Capture the cell that displays the provided text and extract its [x, y] central coordinate. 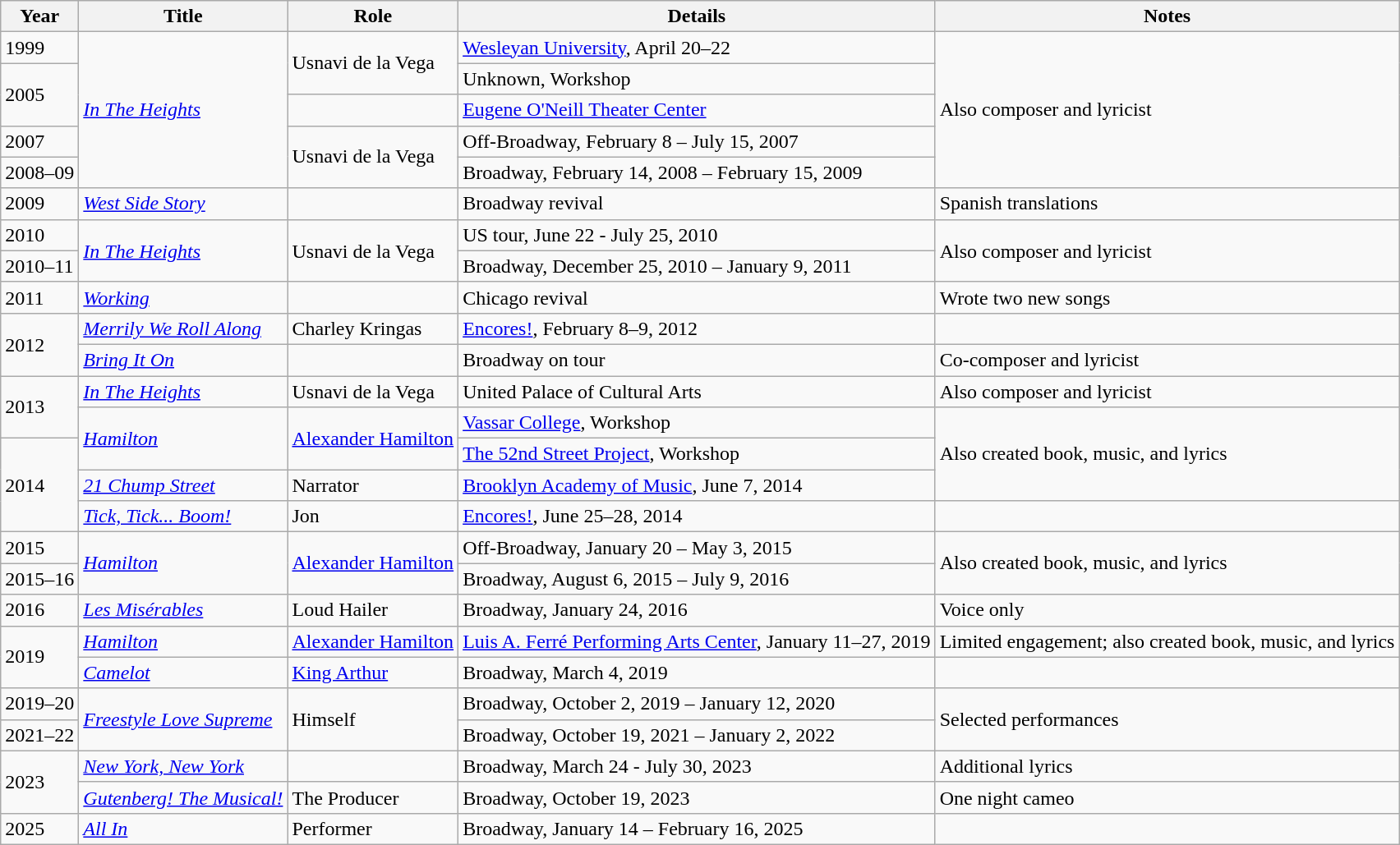
Chicago revival [697, 297]
2010 [39, 235]
2010–11 [39, 266]
Loud Hailer [373, 610]
Spanish translations [1167, 204]
One night cameo [1167, 797]
US tour, June 22 - July 25, 2010 [697, 235]
2011 [39, 297]
Les Misérables [183, 610]
2014 [39, 485]
Vassar College, Workshop [697, 423]
2016 [39, 610]
Year [39, 16]
Off-Broadway, February 8 – July 15, 2007 [697, 141]
2023 [39, 782]
Brooklyn Academy of Music, June 7, 2014 [697, 485]
2025 [39, 829]
Voice only [1167, 610]
2015–16 [39, 579]
The 52nd Street Project, Workshop [697, 454]
King Arthur [373, 673]
2015 [39, 548]
Bring It On [183, 360]
Unknown, Workshop [697, 79]
Wrote two new songs [1167, 297]
Himself [373, 719]
2021–22 [39, 735]
Broadway, August 6, 2015 – July 9, 2016 [697, 579]
Broadway, February 14, 2008 – February 15, 2009 [697, 172]
Notes [1167, 16]
Broadway, October 19, 2023 [697, 797]
2012 [39, 344]
Off-Broadway, January 20 – May 3, 2015 [697, 548]
The Producer [373, 797]
2019 [39, 657]
Broadway, January 24, 2016 [697, 610]
New York, New York [183, 766]
Wesleyan University, April 20–22 [697, 48]
Encores!, February 8–9, 2012 [697, 328]
Broadway, October 19, 2021 – January 2, 2022 [697, 735]
Broadway, December 25, 2010 – January 9, 2011 [697, 266]
Luis A. Ferré Performing Arts Center, January 11–27, 2019 [697, 641]
Jon [373, 517]
United Palace of Cultural Arts [697, 392]
Broadway, March 4, 2019 [697, 673]
2008–09 [39, 172]
Camelot [183, 673]
Performer [373, 829]
2019–20 [39, 704]
Charley Kringas [373, 328]
Eugene O'Neill Theater Center [697, 110]
Role [373, 16]
2013 [39, 407]
Co-composer and lyricist [1167, 360]
21 Chump Street [183, 485]
Title [183, 16]
Tick, Tick... Boom! [183, 517]
2009 [39, 204]
Additional lyrics [1167, 766]
West Side Story [183, 204]
Broadway revival [697, 204]
2007 [39, 141]
Broadway on tour [697, 360]
1999 [39, 48]
Broadway, October 2, 2019 – January 12, 2020 [697, 704]
Details [697, 16]
2005 [39, 94]
Broadway, January 14 – February 16, 2025 [697, 829]
Selected performances [1167, 719]
Freestyle Love Supreme [183, 719]
Narrator [373, 485]
Merrily We Roll Along [183, 328]
Broadway, March 24 - July 30, 2023 [697, 766]
Working [183, 297]
All In [183, 829]
Limited engagement; also created book, music, and lyrics [1167, 641]
Encores!, June 25–28, 2014 [697, 517]
Gutenberg! The Musical! [183, 797]
